For the text-containing cell, return its midpoint in [x, y] coordinate format. 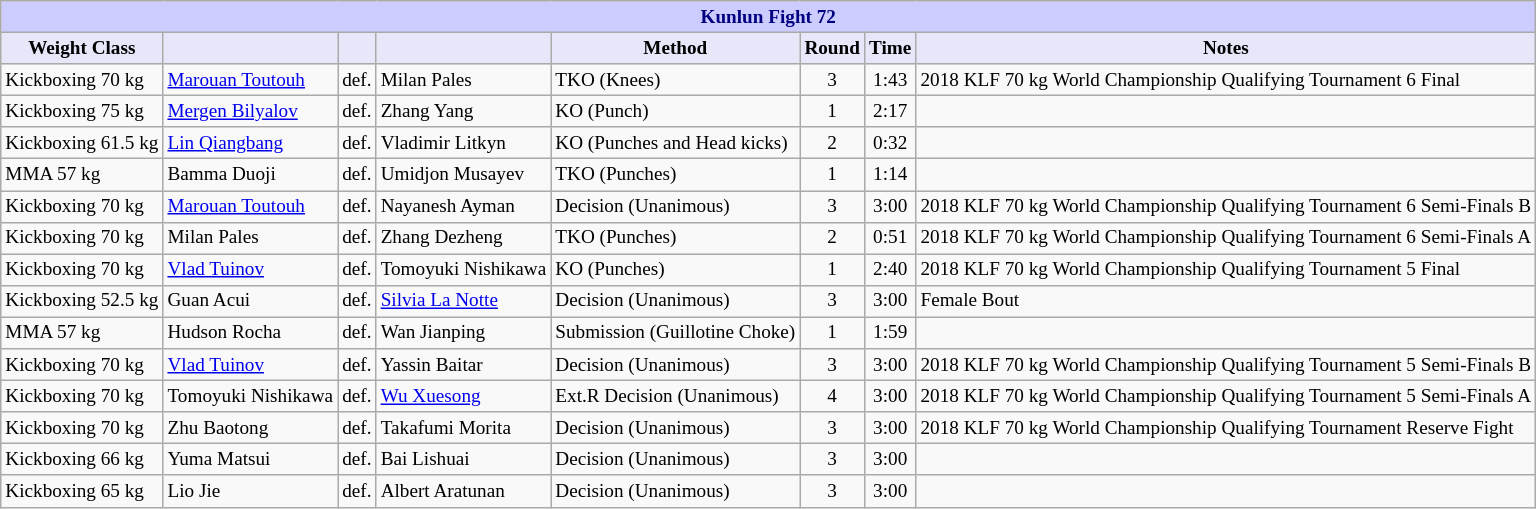
Kickboxing 52.5 kg [82, 301]
Wan Jianping [464, 333]
Vladimir Litkyn [464, 143]
Kickboxing 65 kg [82, 491]
Mergen Bilyalov [250, 111]
Time [890, 48]
Submission (Guillotine Choke) [676, 333]
KO (Punches and Head kicks) [676, 143]
Kickboxing 75 kg [82, 111]
Wu Xuesong [464, 396]
Yassin Baitar [464, 365]
Kickboxing 61.5 kg [82, 143]
Ext.R Decision (Unanimous) [676, 396]
Yuma Matsui [250, 460]
TKO (Knees) [676, 80]
Guan Acui [250, 301]
2018 KLF 70 kg World Championship Qualifying Tournament 5 Semi-Finals B [1226, 365]
Bamma Duoji [250, 175]
0:51 [890, 238]
4 [832, 396]
2018 KLF 70 kg World Championship Qualifying Tournament 5 Final [1226, 270]
Zhang Dezheng [464, 238]
Method [676, 48]
Nayanesh Ayman [464, 206]
Kunlun Fight 72 [768, 17]
Round [832, 48]
0:32 [890, 143]
2018 KLF 70 kg World Championship Qualifying Tournament 5 Semi-Finals A [1226, 396]
2:40 [890, 270]
Takafumi Morita [464, 428]
1:43 [890, 80]
Hudson Rocha [250, 333]
KO (Punches) [676, 270]
Lio Jie [250, 491]
Umidjon Musayev [464, 175]
Kickboxing 66 kg [82, 460]
2018 KLF 70 kg World Championship Qualifying Tournament 6 Semi-Finals B [1226, 206]
Lin Qiangbang [250, 143]
Zhu Baotong [250, 428]
Albert Aratunan [464, 491]
Female Bout [1226, 301]
2018 KLF 70 kg World Championship Qualifying Tournament 6 Semi-Finals A [1226, 238]
Bai Lishuai [464, 460]
2:17 [890, 111]
Weight Class [82, 48]
KO (Punch) [676, 111]
2018 KLF 70 kg World Championship Qualifying Tournament 6 Final [1226, 80]
2018 KLF 70 kg World Championship Qualifying Tournament Reserve Fight [1226, 428]
Silvia La Notte [464, 301]
Zhang Yang [464, 111]
1:59 [890, 333]
Notes [1226, 48]
1:14 [890, 175]
